Scan for the cell matching the given text and deliver its (X, Y) coordinate at center. 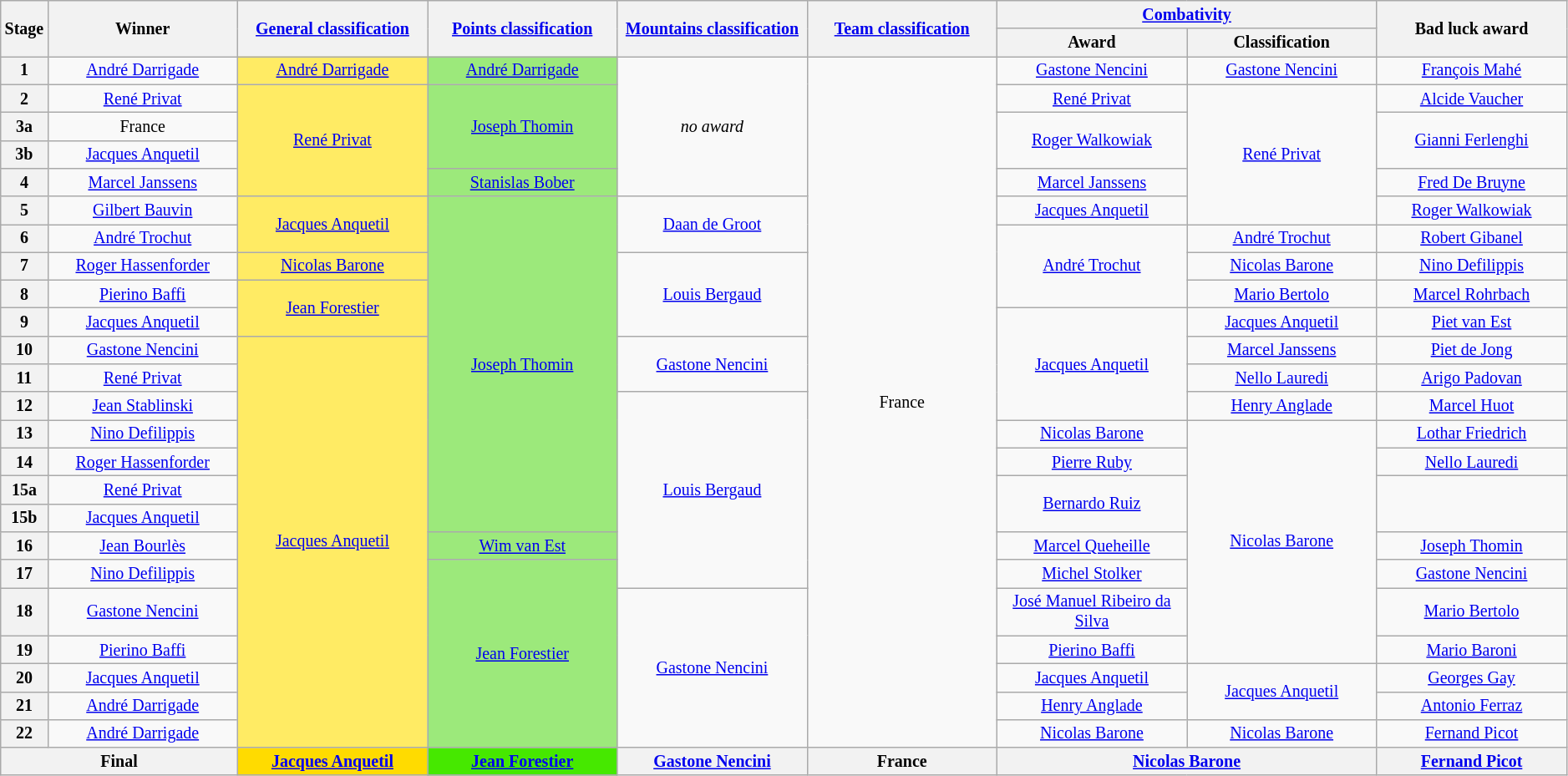
14 (24, 463)
Mountains classification (712, 28)
Alcide Vaucher (1472, 99)
Wim van Est (523, 546)
15a (24, 489)
13 (24, 434)
4 (24, 182)
Lothar Friedrich (1472, 434)
22 (24, 733)
21 (24, 705)
Team classification (902, 28)
10 (24, 351)
7 (24, 266)
Bad luck award (1472, 28)
1 (24, 70)
Final (119, 762)
Marcel Rohrbach (1472, 294)
3b (24, 154)
François Mahé (1472, 70)
Mario Baroni (1472, 650)
8 (24, 294)
no award (712, 127)
Piet de Jong (1472, 351)
Daan de Groot (712, 224)
Gilbert Bauvin (142, 210)
Gianni Ferlenghi (1472, 140)
12 (24, 406)
José Manuel Ribeiro da Silva (1091, 611)
Arigo Padovan (1472, 378)
Award (1091, 43)
Bernardo Ruiz (1091, 505)
Classification (1281, 43)
Points classification (523, 28)
5 (24, 210)
Marcel Huot (1472, 406)
Fred De Bruyne (1472, 182)
16 (24, 546)
Jean Stablinski (142, 406)
11 (24, 378)
Stage (24, 28)
Antonio Ferraz (1472, 705)
17 (24, 573)
6 (24, 239)
3a (24, 127)
Stanislas Bober (523, 182)
18 (24, 611)
Marcel Queheille (1091, 546)
Winner (142, 28)
Michel Stolker (1091, 573)
Georges Gay (1472, 678)
Robert Gibanel (1472, 239)
Jean Bourlès (142, 546)
15b (24, 518)
2 (24, 99)
Combativity (1186, 15)
Pierre Ruby (1091, 463)
19 (24, 650)
Piet van Est (1472, 322)
9 (24, 322)
20 (24, 678)
General classification (332, 28)
